Return the (x, y) coordinate for the center point of the cell that contains the specified text.  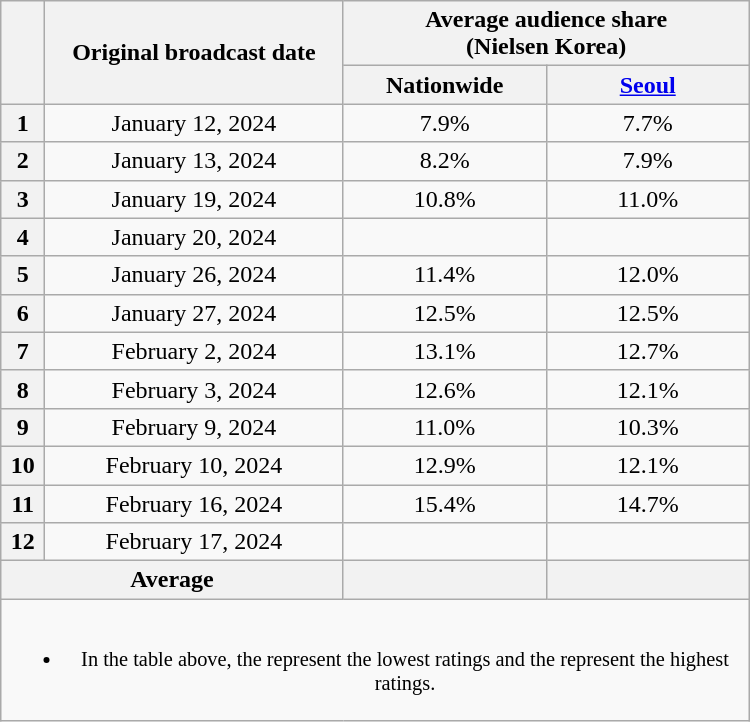
4 (23, 237)
Average (172, 580)
1 (23, 123)
10.3% (648, 427)
January 12, 2024 (194, 123)
13.1% (444, 351)
3 (23, 199)
12.6% (444, 389)
February 3, 2024 (194, 389)
Seoul (648, 85)
11 (23, 503)
Nationwide (444, 85)
12 (23, 542)
10 (23, 465)
8.2% (444, 161)
14.7% (648, 503)
January 13, 2024 (194, 161)
February 2, 2024 (194, 351)
7 (23, 351)
12.0% (648, 275)
11.4% (444, 275)
2 (23, 161)
February 17, 2024 (194, 542)
15.4% (444, 503)
January 19, 2024 (194, 199)
5 (23, 275)
January 20, 2024 (194, 237)
12.9% (444, 465)
6 (23, 313)
January 27, 2024 (194, 313)
12.7% (648, 351)
January 26, 2024 (194, 275)
Original broadcast date (194, 52)
10.8% (444, 199)
9 (23, 427)
February 10, 2024 (194, 465)
8 (23, 389)
7.7% (648, 123)
Average audience share(Nielsen Korea) (546, 34)
February 16, 2024 (194, 503)
February 9, 2024 (194, 427)
In the table above, the represent the lowest ratings and the represent the highest ratings. (375, 660)
